Capture the cell that displays the provided text and extract its (x, y) central coordinate. 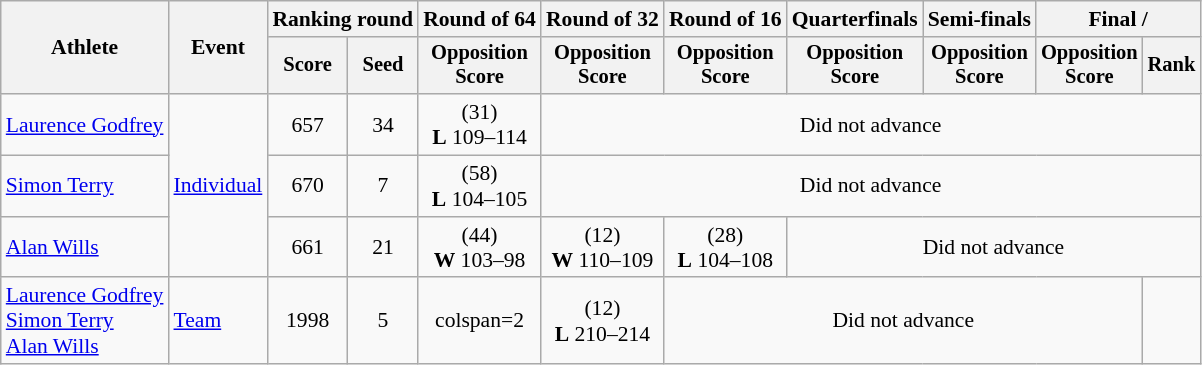
(31)L 109–114 (480, 124)
1998 (308, 322)
(28)L 104–108 (726, 248)
Laurence GodfreySimon TerryAlan Wills (85, 322)
(12)L 210–214 (602, 322)
Round of 16 (726, 19)
Rank (1172, 66)
657 (308, 124)
34 (383, 124)
Score (308, 66)
Seed (383, 66)
Round of 64 (480, 19)
Final / (1118, 19)
(12)W 110–109 (602, 248)
Team (218, 322)
5 (383, 322)
Quarterfinals (855, 19)
Alan Wills (85, 248)
(44)W 103–98 (480, 248)
Athlete (85, 48)
21 (383, 248)
661 (308, 248)
(58)L 104–105 (480, 186)
670 (308, 186)
7 (383, 186)
Semi-finals (980, 19)
Round of 32 (602, 19)
Laurence Godfrey (85, 124)
colspan=2 (480, 322)
Simon Terry (85, 186)
Individual (218, 186)
Event (218, 48)
Ranking round (342, 19)
